For the text-containing cell, return its midpoint in (x, y) coordinate format. 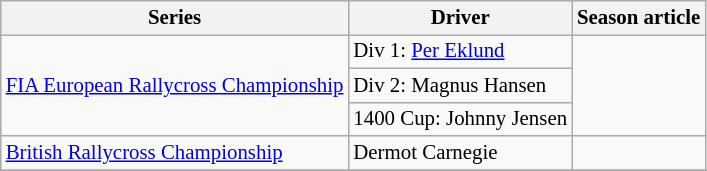
Season article (638, 18)
Div 2: Magnus Hansen (460, 85)
Div 1: Per Eklund (460, 51)
Driver (460, 18)
Dermot Carnegie (460, 153)
1400 Cup: Johnny Jensen (460, 119)
British Rallycross Championship (175, 153)
FIA European Rallycross Championship (175, 85)
Series (175, 18)
